Detect which cell encompasses the target text, then output its [X, Y] center coordinate. 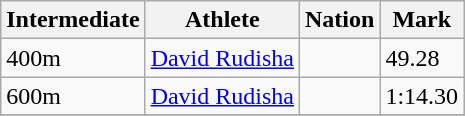
400m [73, 58]
Nation [339, 20]
Intermediate [73, 20]
1:14.30 [422, 96]
49.28 [422, 58]
600m [73, 96]
Athlete [222, 20]
Mark [422, 20]
